Return the (X, Y) coordinate for the center point of the cell that contains the specified text.  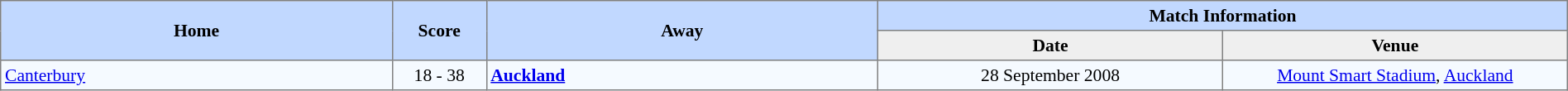
Date (1050, 45)
Home (197, 31)
Away (682, 31)
Auckland (682, 75)
18 - 38 (439, 75)
Canterbury (197, 75)
Match Information (1223, 16)
Mount Smart Stadium, Auckland (1394, 75)
Venue (1394, 45)
28 September 2008 (1050, 75)
Score (439, 31)
